Output the (x, y) coordinate of the center of the cell containing the given text.  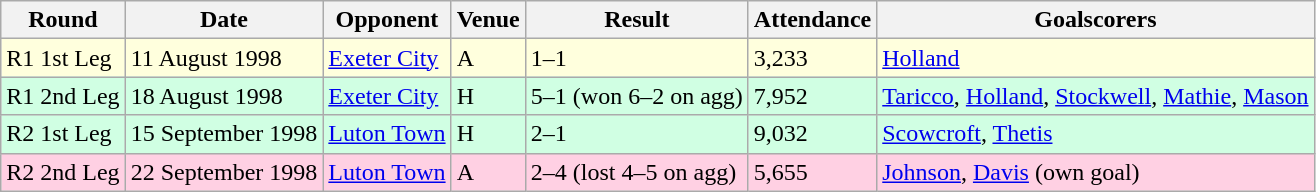
Result (636, 20)
Johnson, Davis (own goal) (1096, 172)
Taricco, Holland, Stockwell, Mathie, Mason (1096, 96)
11 August 1998 (224, 58)
9,032 (812, 134)
R2 1st Leg (63, 134)
2–4 (lost 4–5 on agg) (636, 172)
15 September 1998 (224, 134)
Goalscorers (1096, 20)
R2 2nd Leg (63, 172)
Round (63, 20)
22 September 1998 (224, 172)
3,233 (812, 58)
Scowcroft, Thetis (1096, 134)
Date (224, 20)
2–1 (636, 134)
5,655 (812, 172)
Attendance (812, 20)
7,952 (812, 96)
5–1 (won 6–2 on agg) (636, 96)
R1 2nd Leg (63, 96)
1–1 (636, 58)
R1 1st Leg (63, 58)
Venue (488, 20)
Holland (1096, 58)
18 August 1998 (224, 96)
Opponent (387, 20)
